Return the [X, Y] coordinate for the center point of the cell that contains the specified text.  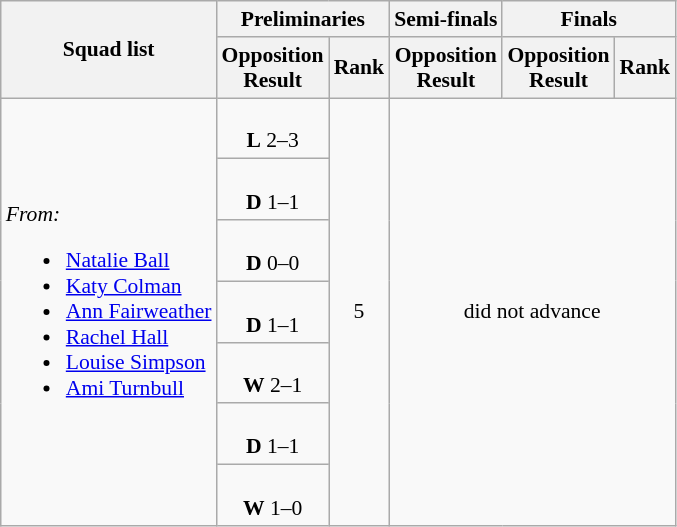
did not advance [532, 312]
L 2–3 [273, 128]
Preliminaries [304, 19]
W 1–0 [273, 496]
W 2–1 [273, 372]
Finals [588, 19]
Semi-finals [446, 19]
D 0–0 [273, 250]
From:Natalie BallKaty ColmanAnn FairweatherRachel HallLouise SimpsonAmi Turnbull [109, 312]
5 [360, 312]
Squad list [109, 50]
